Pinpoint the cell where the given text exists, returning its [X, Y] midpoint coordinate. 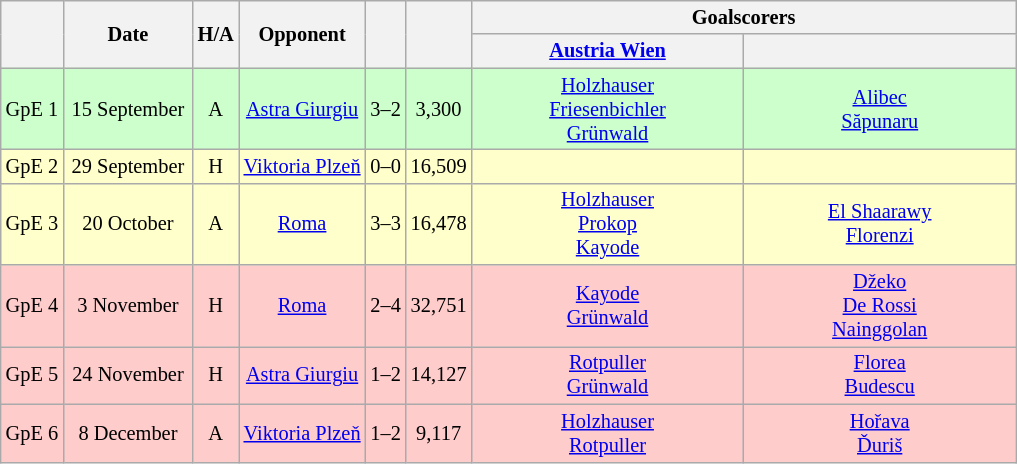
0–0 [385, 166]
8 December [128, 433]
32,751 [439, 306]
H/A [216, 34]
3,300 [439, 109]
Holzhauser Rotpuller [607, 433]
Austria Wien [607, 51]
Florea Budescu [880, 375]
Opponent [302, 34]
14,127 [439, 375]
El Shaarawy Florenzi [880, 224]
24 November [128, 375]
15 September [128, 109]
9,117 [439, 433]
GpE 1 [32, 109]
Kayode Grünwald [607, 306]
16,478 [439, 224]
Alibec Săpunaru [880, 109]
GpE 3 [32, 224]
GpE 4 [32, 306]
Rotpuller Grünwald [607, 375]
GpE 5 [32, 375]
3 November [128, 306]
Date [128, 34]
3–2 [385, 109]
16,509 [439, 166]
Holzhauser Friesenbichler Grünwald [607, 109]
Hořava Ďuriš [880, 433]
GpE 6 [32, 433]
20 October [128, 224]
Goalscorers [743, 17]
29 September [128, 166]
2–4 [385, 306]
Holzhauser Prokop Kayode [607, 224]
Džeko De Rossi Nainggolan [880, 306]
GpE 2 [32, 166]
3–3 [385, 224]
